Detect which cell encompasses the target text, then output its (x, y) center coordinate. 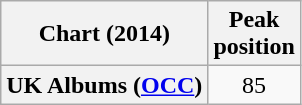
85 (254, 85)
Chart (2014) (104, 34)
Peakposition (254, 34)
UK Albums (OCC) (104, 85)
